Return (X, Y) of the center of cell containing provided text 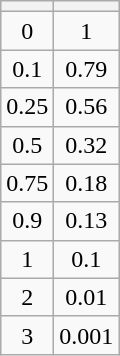
0.01 (86, 297)
0.32 (86, 145)
0.9 (28, 221)
0.79 (86, 69)
3 (28, 335)
2 (28, 297)
0.75 (28, 183)
0 (28, 31)
0.18 (86, 183)
0.56 (86, 107)
0.13 (86, 221)
0.001 (86, 335)
0.25 (28, 107)
0.5 (28, 145)
